Detect which cell encompasses the target text, then output its [X, Y] center coordinate. 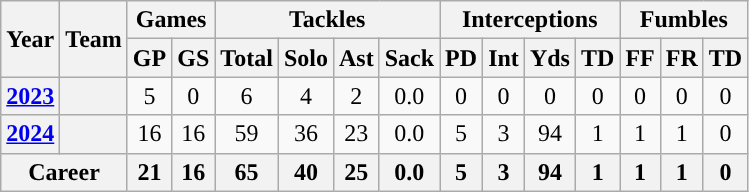
Career [64, 172]
59 [247, 134]
FF [640, 58]
Fumbles [684, 20]
Sack [409, 58]
Interceptions [530, 20]
4 [306, 96]
2 [356, 96]
65 [247, 172]
PD [462, 58]
Tackles [328, 20]
GP [149, 58]
Int [504, 58]
23 [356, 134]
Yds [550, 58]
FR [682, 58]
2024 [30, 134]
GS [194, 58]
25 [356, 172]
Year [30, 39]
Total [247, 58]
40 [306, 172]
Games [170, 20]
2023 [30, 96]
36 [306, 134]
6 [247, 96]
21 [149, 172]
Team [94, 39]
Solo [306, 58]
Ast [356, 58]
